Return (X, Y) of the center of cell containing provided text 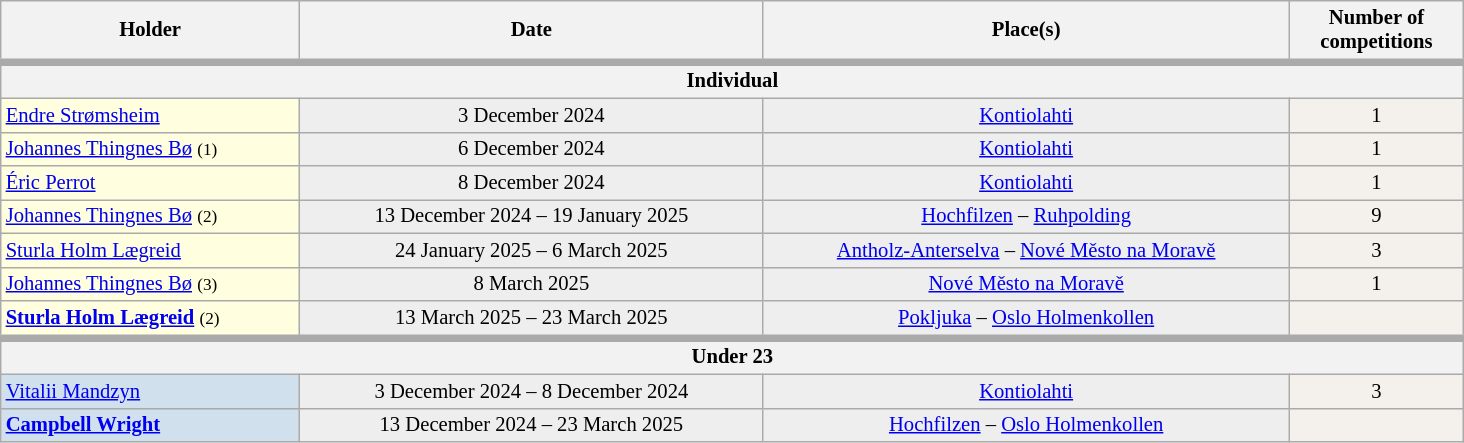
3 December 2024 (531, 115)
Number of competitions (1376, 30)
Place(s) (1026, 30)
Johannes Thingnes Bø (1) (150, 149)
6 December 2024 (531, 149)
Hochfilzen – Oslo Holmenkollen (1026, 425)
Campbell Wright (150, 425)
Hochfilzen – Ruhpolding (1026, 216)
Under 23 (732, 356)
24 January 2025 – 6 March 2025 (531, 250)
Johannes Thingnes Bø (3) (150, 284)
Individual (732, 80)
Date (531, 30)
Nové Město na Moravě (1026, 284)
Johannes Thingnes Bø (2) (150, 216)
9 (1376, 216)
13 December 2024 – 23 March 2025 (531, 425)
Holder (150, 30)
Endre Strømsheim (150, 115)
13 March 2025 – 23 March 2025 (531, 318)
8 March 2025 (531, 284)
3 December 2024 – 8 December 2024 (531, 391)
Antholz-Anterselva – Nové Město na Moravě (1026, 250)
8 December 2024 (531, 183)
Sturla Holm Lægreid (150, 250)
Sturla Holm Lægreid (2) (150, 318)
Vitalii Mandzyn (150, 391)
13 December 2024 – 19 January 2025 (531, 216)
Pokljuka – Oslo Holmenkollen (1026, 318)
Éric Perrot (150, 183)
